Scan for the cell matching the given text and deliver its [x, y] coordinate at center. 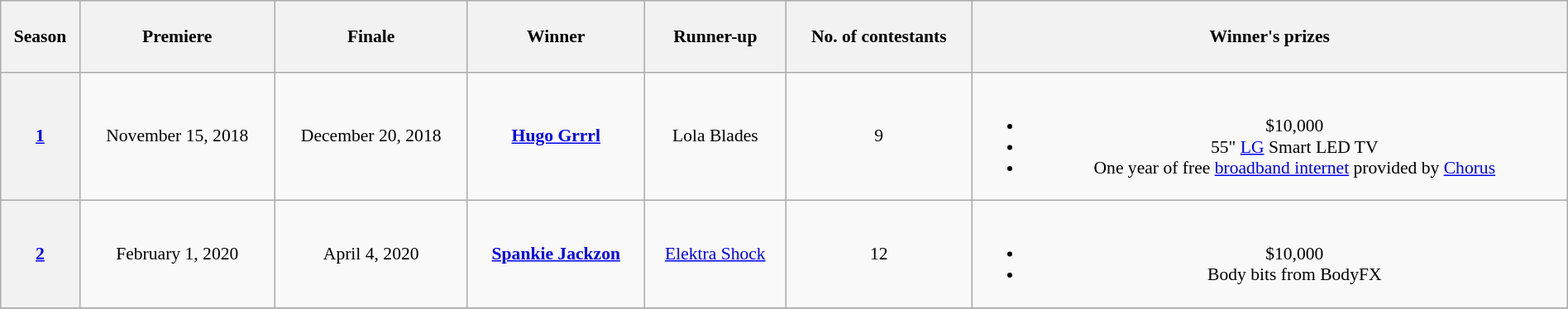
9 [878, 137]
Winner's prizes [1269, 36]
Finale [370, 36]
February 1, 2020 [177, 254]
April 4, 2020 [370, 254]
Premiere [177, 36]
December 20, 2018 [370, 137]
Runner-up [715, 36]
Elektra Shock [715, 254]
Season [40, 36]
November 15, 2018 [177, 137]
Winner [556, 36]
No. of contestants [878, 36]
$10,000Body bits from BodyFX [1269, 254]
Lola Blades [715, 137]
Spankie Jackzon [556, 254]
$10,00055" LG Smart LED TVOne year of free broadband internet provided by Chorus [1269, 137]
12 [878, 254]
2 [40, 254]
1 [40, 137]
Hugo Grrrl [556, 137]
